Pinpoint the cell where the given text exists, returning its (X, Y) midpoint coordinate. 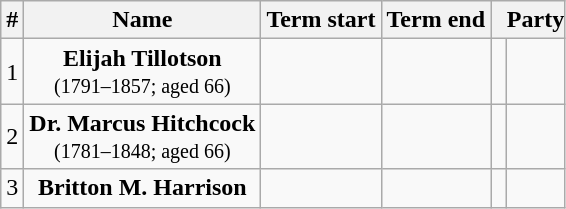
Party (536, 20)
Name (142, 20)
Term start (321, 20)
Elijah Tillotson(1791–1857; aged 66) (142, 72)
Dr. Marcus Hitchcock(1781–1848; aged 66) (142, 136)
1 (12, 72)
# (12, 20)
Term end (436, 20)
Britton M. Harrison (142, 188)
3 (12, 188)
2 (12, 136)
